Provide the [x, y] coordinate of the cell's center where the given text is located.  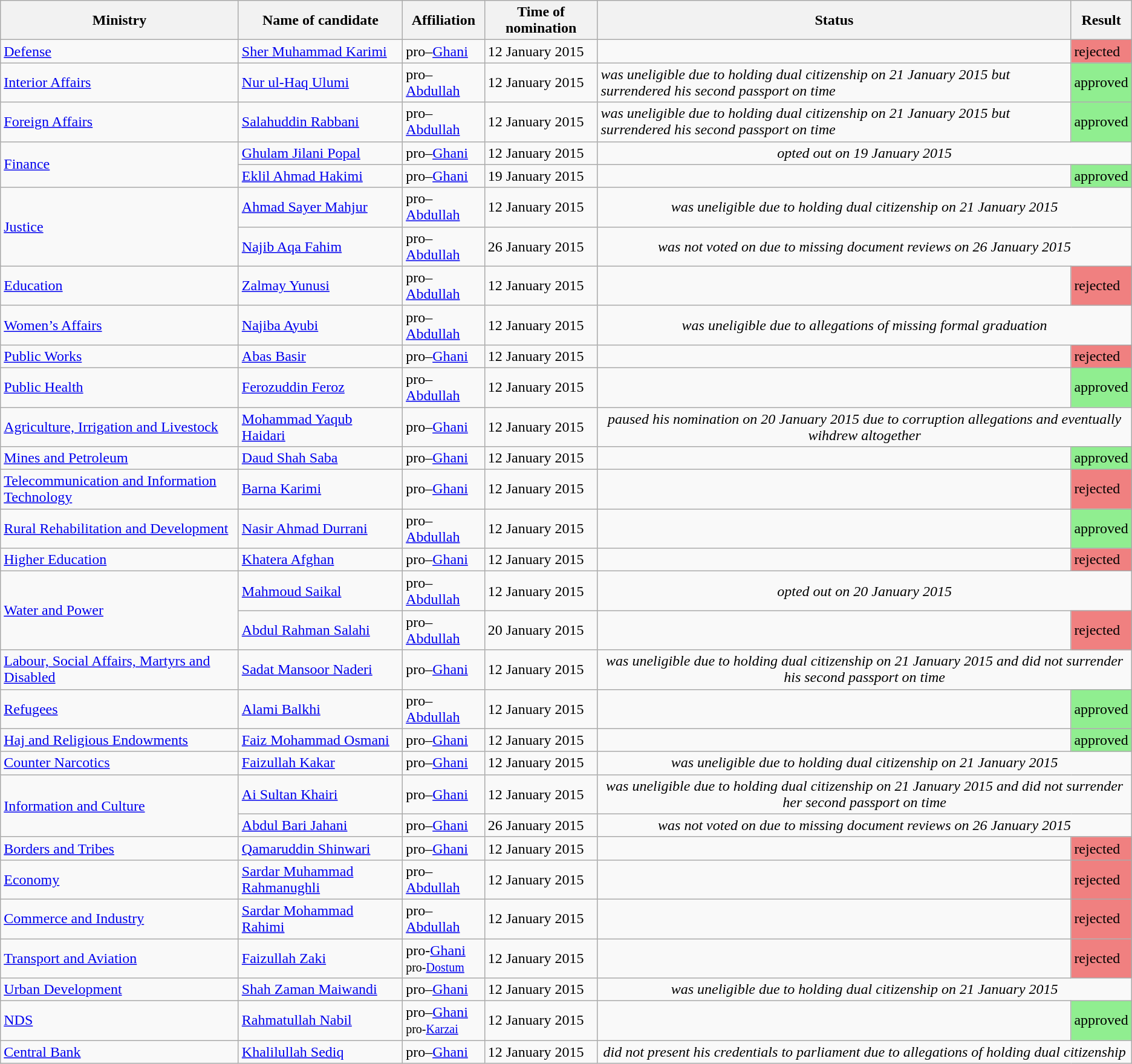
Abas Basir [320, 356]
did not present his credentials to parliament due to allegations of holding dual citizenship [865, 1052]
Sadat Mansoor Naderi [320, 670]
Ai Sultan Khairi [320, 794]
Commerce and Industry [120, 919]
Barna Karimi [320, 490]
Qamaruddin Shinwari [320, 848]
Telecommunication and Information Technology [120, 490]
Refugees [120, 709]
Mahmoud Saikal [320, 591]
Education [120, 285]
Eklil Ahmad Hakimi [320, 176]
Najiba Ayubi [320, 325]
Justice [120, 227]
Name of candidate [320, 21]
Faizullah Zaki [320, 958]
Finance [120, 164]
19 January 2015 [541, 176]
Faiz Mohammad Osmani [320, 740]
opted out on 19 January 2015 [865, 153]
Public Works [120, 356]
Daud Shah Saba [320, 458]
Rahmatullah Nabil [320, 1020]
was uneligible due to allegations of missing formal graduation [865, 325]
Affiliation [444, 21]
opted out on 20 January 2015 [865, 591]
Ferozuddin Feroz [320, 387]
pro-Ghanipro-Dostum [444, 958]
Shah Zaman Maiwandi [320, 990]
Zalmay Yunusi [320, 285]
Central Bank [120, 1052]
Water and Power [120, 611]
NDS [120, 1020]
Women’s Affairs [120, 325]
Sher Muhammad Karimi [320, 51]
Labour, Social Affairs, Martyrs and Disabled [120, 670]
Abdul Bari Jahani [320, 825]
Ghulam Jilani Popal [320, 153]
Khatera Afghan [320, 560]
Foreign Affairs [120, 122]
Mohammad Yaqub Haidari [320, 427]
Higher Education [120, 560]
Khalilullah Sediq [320, 1052]
Alami Balkhi [320, 709]
Rural Rehabilitation and Development [120, 528]
paused his nomination on 20 January 2015 due to corruption allegations and eventually wihdrew altogether [865, 427]
Sardar Muhammad Rahmanughli [320, 879]
Borders and Tribes [120, 848]
Urban Development [120, 990]
was uneligible due to holding dual citizenship on 21 January 2015 and did not surrender his second passport on time [865, 670]
Interior Affairs [120, 82]
Economy [120, 879]
Transport and Aviation [120, 958]
Abdul Rahman Salahi [320, 630]
Agriculture, Irrigation and Livestock [120, 427]
Haj and Religious Endowments [120, 740]
Public Health [120, 387]
Counter Narcotics [120, 763]
Mines and Petroleum [120, 458]
Defense [120, 51]
Sardar Mohammad Rahimi [320, 919]
Information and Culture [120, 805]
20 January 2015 [541, 630]
Najib Aqa Fahim [320, 247]
Status [834, 21]
Result [1101, 21]
Time of nomination [541, 21]
Ministry [120, 21]
Nur ul-Haq Ulumi [320, 82]
Faizullah Kakar [320, 763]
Nasir Ahmad Durrani [320, 528]
Ahmad Sayer Mahjur [320, 207]
was uneligible due to holding dual citizenship on 21 January 2015 and did not surrender her second passport on time [865, 794]
pro–Ghanipro-Karzai [444, 1020]
Salahuddin Rabbani [320, 122]
